From the cell containing the given text, extract its center point as [x, y] coordinate. 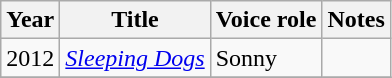
Sonny [266, 58]
Sleeping Dogs [135, 58]
Voice role [266, 20]
Title [135, 20]
Notes [356, 20]
Year [30, 20]
2012 [30, 58]
